For the text-containing cell, return its midpoint in [X, Y] coordinate format. 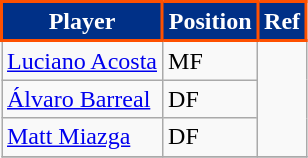
Ref [282, 22]
Matt Miazga [82, 137]
Álvaro Barreal [82, 99]
Luciano Acosta [82, 60]
MF [210, 60]
Player [82, 22]
Position [210, 22]
